Detect which cell encompasses the target text, then output its [x, y] center coordinate. 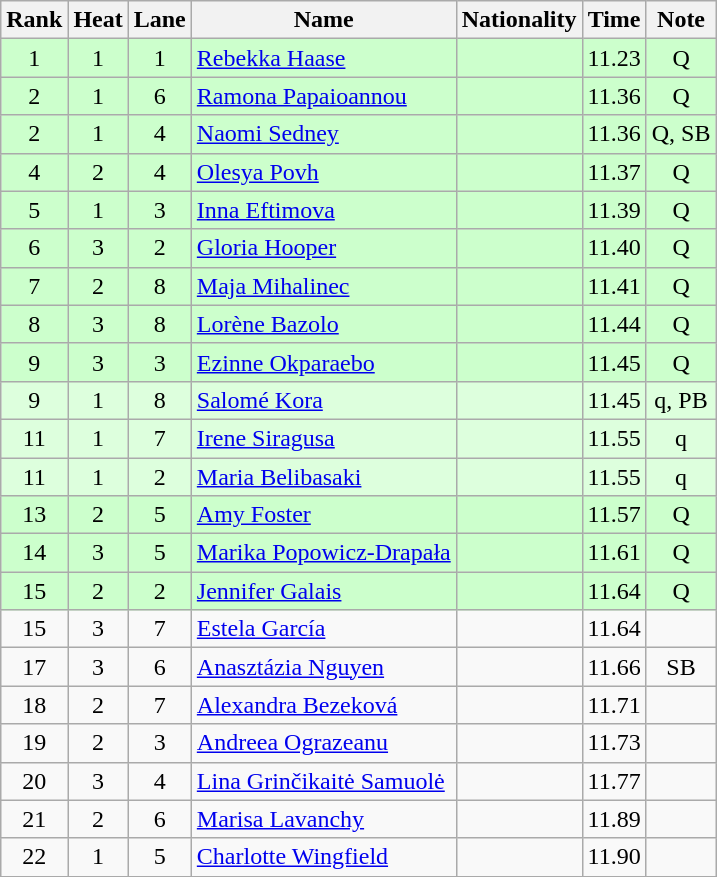
11.66 [614, 667]
18 [34, 705]
11.89 [614, 819]
Maja Mihalinec [324, 286]
11.37 [614, 172]
Ezinne Okparaebo [324, 362]
Lina Grinčikaitė Samuolė [324, 781]
21 [34, 819]
Name [324, 20]
Charlotte Wingfield [324, 857]
Rebekka Haase [324, 58]
Marika Popowicz-Drapała [324, 553]
20 [34, 781]
Naomi Sedney [324, 134]
17 [34, 667]
Rank [34, 20]
Heat [98, 20]
Jennifer Galais [324, 591]
Anasztázia Nguyen [324, 667]
11.71 [614, 705]
11.73 [614, 743]
Note [681, 20]
11.44 [614, 324]
Ramona Papaioannou [324, 96]
11.41 [614, 286]
11.77 [614, 781]
SB [681, 667]
Lane [160, 20]
11.23 [614, 58]
Nationality [519, 20]
Irene Siragusa [324, 438]
11.40 [614, 248]
22 [34, 857]
Salomé Kora [324, 400]
Lorène Bazolo [324, 324]
14 [34, 553]
Maria Belibasaki [324, 477]
Olesya Povh [324, 172]
Gloria Hooper [324, 248]
Marisa Lavanchy [324, 819]
19 [34, 743]
Andreea Ograzeanu [324, 743]
Amy Foster [324, 515]
q, PB [681, 400]
Estela García [324, 629]
11.61 [614, 553]
11.90 [614, 857]
11.57 [614, 515]
13 [34, 515]
Time [614, 20]
Q, SB [681, 134]
11.39 [614, 210]
Alexandra Bezeková [324, 705]
Inna Eftimova [324, 210]
